Identify which cell holds the provided text, then report its (X, Y) central coordinate. 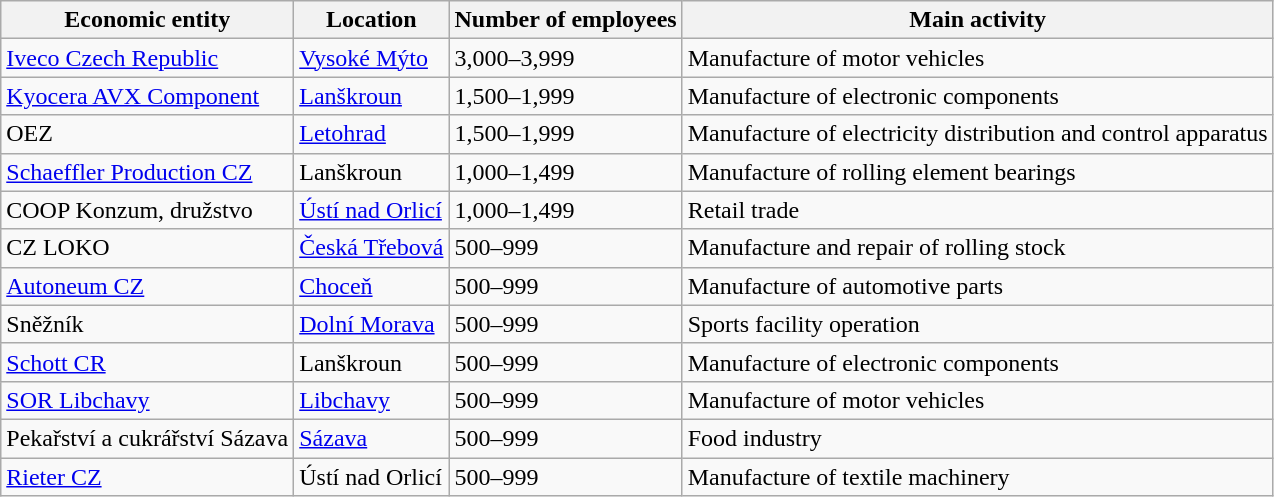
OEZ (148, 134)
Food industry (978, 438)
Location (372, 20)
Choceň (372, 286)
Letohrad (372, 134)
Autoneum CZ (148, 286)
Number of employees (566, 20)
Manufacture of textile machinery (978, 477)
Česká Třebová (372, 248)
Kyocera AVX Component (148, 96)
Manufacture and repair of rolling stock (978, 248)
Iveco Czech Republic (148, 58)
Schott CR (148, 362)
3,000–3,999 (566, 58)
Pekařství a cukrářství Sázava (148, 438)
Main activity (978, 20)
Manufacture of automotive parts (978, 286)
COOP Konzum, družstvo (148, 210)
Libchavy (372, 400)
Dolní Morava (372, 324)
Economic entity (148, 20)
Manufacture of rolling element bearings (978, 172)
Sports facility operation (978, 324)
Retail trade (978, 210)
SOR Libchavy (148, 400)
Manufacture of electricity distribution and control apparatus (978, 134)
Sázava (372, 438)
Rieter CZ (148, 477)
CZ LOKO (148, 248)
Vysoké Mýto (372, 58)
Sněžník (148, 324)
Schaeffler Production CZ (148, 172)
